Locate the cell with the specified text and output its [X, Y] center coordinate. 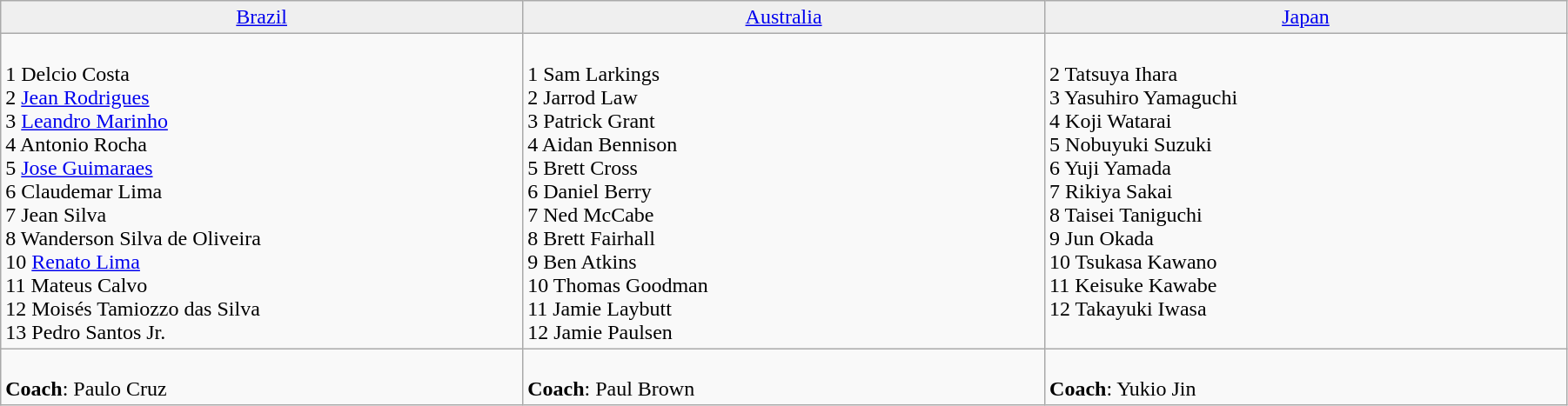
Australia [784, 17]
Coach: Yukio Jin [1306, 377]
Coach: Paulo Cruz [262, 377]
Japan [1306, 17]
Brazil [262, 17]
Coach: Paul Brown [784, 377]
